Capture the cell that displays the provided text and extract its (x, y) central coordinate. 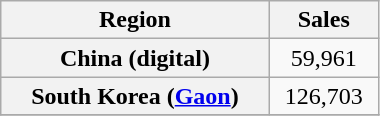
Sales (324, 20)
China (digital) (135, 58)
126,703 (324, 96)
South Korea (Gaon) (135, 96)
59,961 (324, 58)
Region (135, 20)
